Capture the cell that displays the provided text and extract its (X, Y) central coordinate. 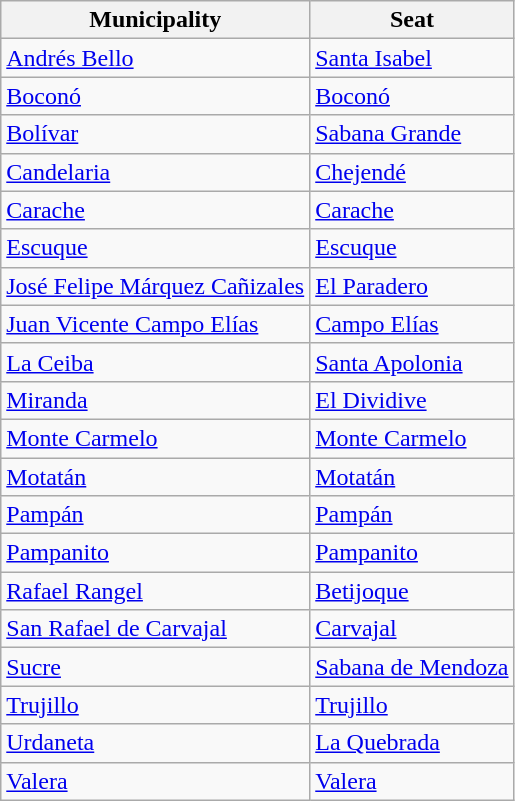
San Rafael de Carvajal (156, 629)
Bolívar (156, 134)
Urdaneta (156, 743)
Santa Isabel (412, 58)
Chejendé (412, 172)
Municipality (156, 20)
Betijoque (412, 591)
Campo Elías (412, 324)
La Quebrada (412, 743)
Seat (412, 20)
Rafael Rangel (156, 591)
José Felipe Márquez Cañizales (156, 286)
El Dividive (412, 400)
Juan Vicente Campo Elías (156, 324)
Andrés Bello (156, 58)
Miranda (156, 400)
El Paradero (412, 286)
Santa Apolonia (412, 362)
La Ceiba (156, 362)
Sabana Grande (412, 134)
Carvajal (412, 629)
Sabana de Mendoza (412, 667)
Sucre (156, 667)
Candelaria (156, 172)
